For the text-containing cell, return its midpoint in (x, y) coordinate format. 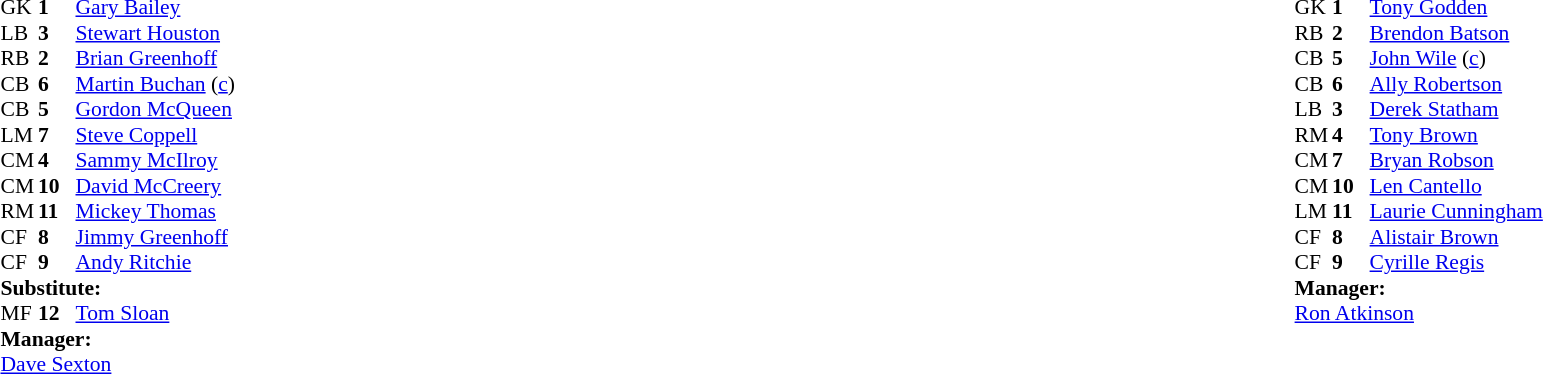
Ally Robertson (1456, 84)
Steve Coppell (156, 135)
David McCreery (156, 186)
Tom Sloan (156, 313)
Brian Greenhoff (156, 59)
Substitute: (117, 288)
Len Cantello (1456, 186)
Andy Ritchie (156, 263)
Laurie Cunningham (1456, 211)
Martin Buchan (c) (156, 84)
Brendon Batson (1456, 33)
Cyrille Regis (1456, 263)
12 (57, 313)
Sammy McIlroy (156, 161)
Alistair Brown (1456, 237)
John Wile (c) (1456, 59)
Tony Brown (1456, 135)
Ron Atkinson (1419, 313)
MF (19, 313)
Bryan Robson (1456, 161)
Derek Statham (1456, 109)
Jimmy Greenhoff (156, 237)
Gordon McQueen (156, 109)
Mickey Thomas (156, 211)
Stewart Houston (156, 33)
